Find where the given text appears and provide that cell's center as (x, y) coordinate. 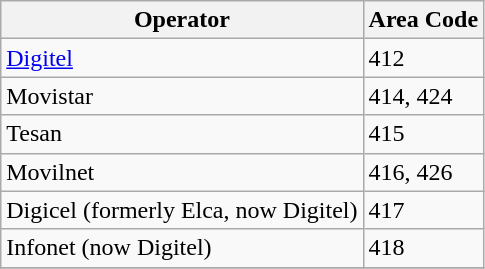
Digitel (182, 58)
Movistar (182, 96)
418 (424, 248)
412 (424, 58)
Digicel (formerly Elca, now Digitel) (182, 210)
Tesan (182, 134)
Operator (182, 20)
417 (424, 210)
Area Code (424, 20)
416, 426 (424, 172)
Infonet (now Digitel) (182, 248)
Movilnet (182, 172)
415 (424, 134)
414, 424 (424, 96)
